Provide the (X, Y) coordinate of the cell's center where the given text is located.  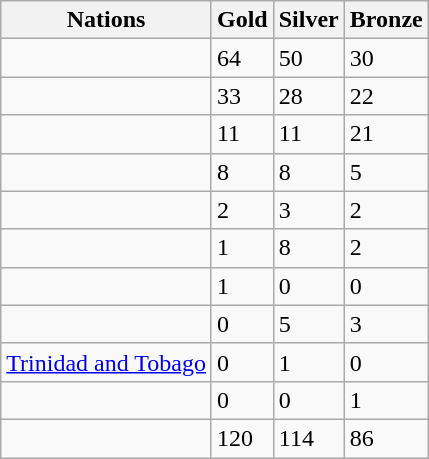
Trinidad and Tobago (106, 362)
21 (386, 134)
64 (242, 58)
114 (308, 438)
22 (386, 96)
30 (386, 58)
28 (308, 96)
120 (242, 438)
Bronze (386, 20)
50 (308, 58)
86 (386, 438)
Nations (106, 20)
Gold (242, 20)
Silver (308, 20)
33 (242, 96)
